Search for the cell housing the specified text and yield its (x, y) center coordinate. 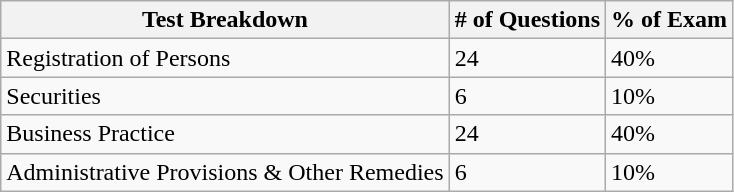
Registration of Persons (225, 58)
Test Breakdown (225, 20)
Securities (225, 96)
% of Exam (670, 20)
Business Practice (225, 134)
# of Questions (527, 20)
Administrative Provisions & Other Remedies (225, 172)
